Capture the cell that displays the provided text and extract its (X, Y) central coordinate. 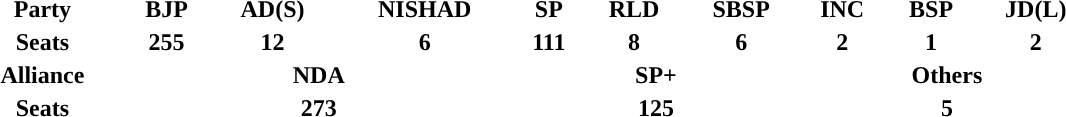
1 (931, 42)
12 (272, 42)
255 (166, 42)
SP+ (656, 75)
111 (549, 42)
NDA (319, 75)
2 (842, 42)
8 (634, 42)
